Output the [X, Y] coordinate of the center of the cell containing the given text.  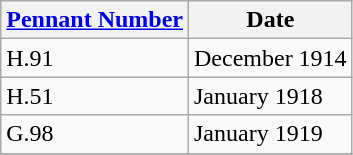
Date [270, 20]
H.91 [95, 58]
Pennant Number [95, 20]
January 1919 [270, 134]
H.51 [95, 96]
January 1918 [270, 96]
G.98 [95, 134]
December 1914 [270, 58]
